Pinpoint the cell where the given text exists, returning its [x, y] midpoint coordinate. 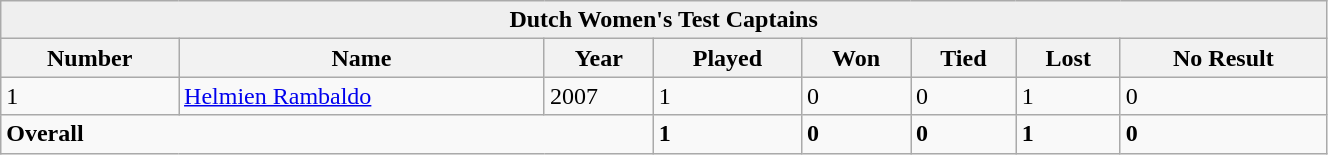
Tied [964, 58]
Overall [328, 134]
Year [598, 58]
Lost [1068, 58]
Number [90, 58]
Won [856, 58]
Dutch Women's Test Captains [664, 20]
Played [727, 58]
Name [362, 58]
Helmien Rambaldo [362, 96]
No Result [1223, 58]
2007 [598, 96]
